Identify which cell holds the provided text, then report its [X, Y] central coordinate. 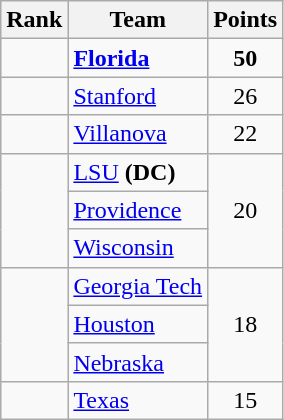
Villanova [138, 134]
Points [246, 20]
20 [246, 210]
Nebraska [138, 362]
22 [246, 134]
Florida [138, 58]
Houston [138, 324]
LSU (DC) [138, 172]
26 [246, 96]
Stanford [138, 96]
50 [246, 58]
Georgia Tech [138, 286]
Wisconsin [138, 248]
Providence [138, 210]
15 [246, 400]
Team [138, 20]
Rank [34, 20]
Texas [138, 400]
18 [246, 324]
